Pinpoint the cell where the given text exists, returning its (X, Y) midpoint coordinate. 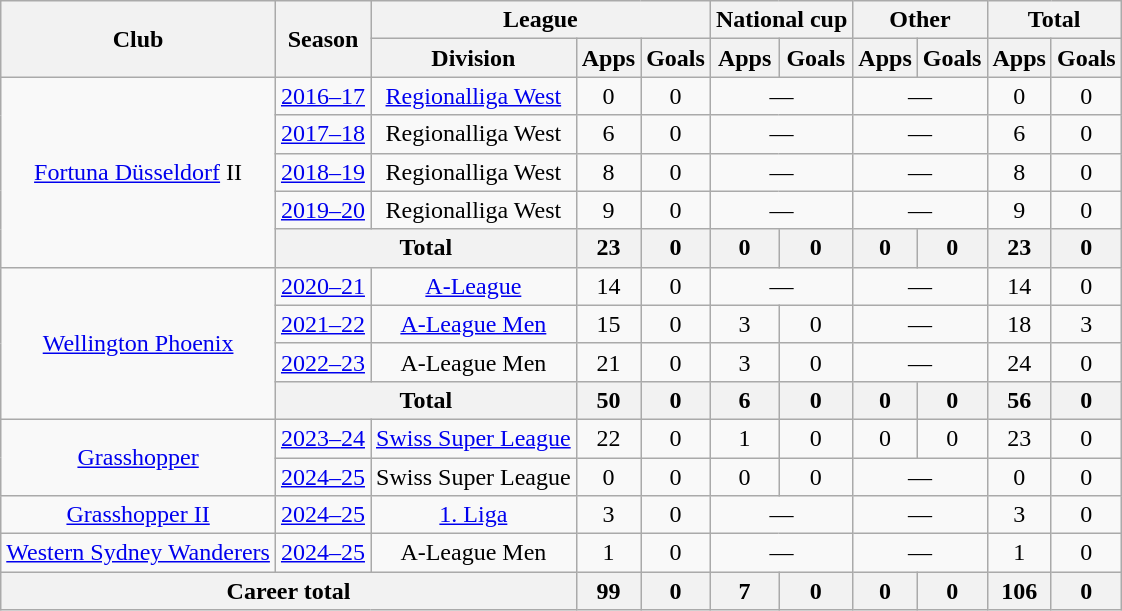
2018–19 (322, 172)
18 (1019, 324)
A-League (473, 286)
56 (1019, 400)
50 (608, 400)
21 (608, 362)
106 (1019, 591)
7 (744, 591)
Grasshopper (138, 457)
Wellington Phoenix (138, 343)
22 (608, 438)
Season (322, 39)
Club (138, 39)
Grasshopper II (138, 515)
2016–17 (322, 96)
Fortuna Düsseldorf II (138, 172)
99 (608, 591)
2019–20 (322, 210)
2020–21 (322, 286)
24 (1019, 362)
2021–22 (322, 324)
League (540, 20)
Other (920, 20)
2023–24 (322, 438)
National cup (781, 20)
1. Liga (473, 515)
2022–23 (322, 362)
15 (608, 324)
Western Sydney Wanderers (138, 553)
Career total (288, 591)
2017–18 (322, 134)
Division (473, 58)
